Identify which cell holds the provided text, then report its [x, y] central coordinate. 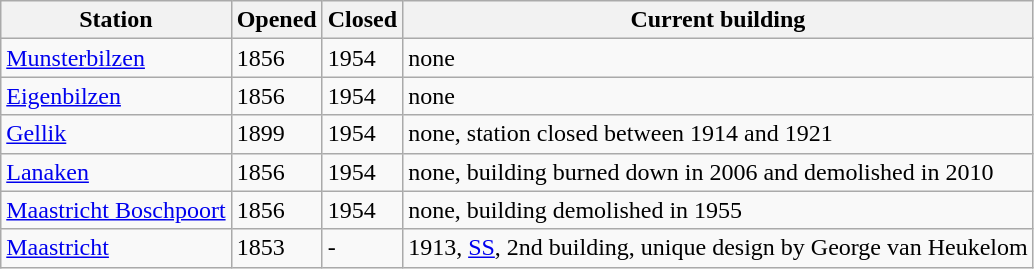
Current building [718, 20]
none, building demolished in 1955 [718, 210]
none, building burned down in 2006 and demolished in 2010 [718, 172]
1899 [276, 134]
Munsterbilzen [116, 58]
none, station closed between 1914 and 1921 [718, 134]
Eigenbilzen [116, 96]
Closed [362, 20]
- [362, 248]
1913, SS, 2nd building, unique design by George van Heukelom [718, 248]
Opened [276, 20]
Maastricht [116, 248]
Lanaken [116, 172]
Station [116, 20]
Gellik [116, 134]
1853 [276, 248]
Maastricht Boschpoort [116, 210]
